Detect which cell encompasses the target text, then output its [X, Y] center coordinate. 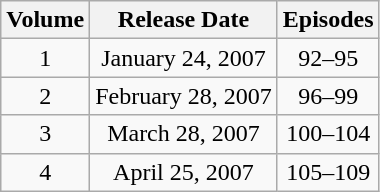
1 [46, 58]
92–95 [328, 58]
Release Date [184, 20]
March 28, 2007 [184, 134]
96–99 [328, 96]
February 28, 2007 [184, 96]
3 [46, 134]
Volume [46, 20]
4 [46, 172]
January 24, 2007 [184, 58]
2 [46, 96]
100–104 [328, 134]
Episodes [328, 20]
105–109 [328, 172]
April 25, 2007 [184, 172]
